Extract the (X, Y) coordinate from the center of the cell holding the provided text.  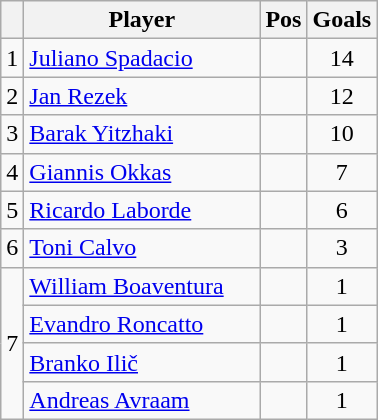
14 (342, 58)
5 (12, 210)
2 (12, 96)
Toni Calvo (142, 248)
Pos (284, 20)
Player (142, 20)
12 (342, 96)
Barak Yitzhaki (142, 134)
4 (12, 172)
Jan Rezek (142, 96)
Goals (342, 20)
Ricardo Laborde (142, 210)
William Boaventura (142, 286)
Andreas Avraam (142, 400)
Branko Ilič (142, 362)
Giannis Okkas (142, 172)
Juliano Spadacio (142, 58)
Evandro Roncatto (142, 324)
10 (342, 134)
